Search for the cell housing the specified text and yield its (x, y) center coordinate. 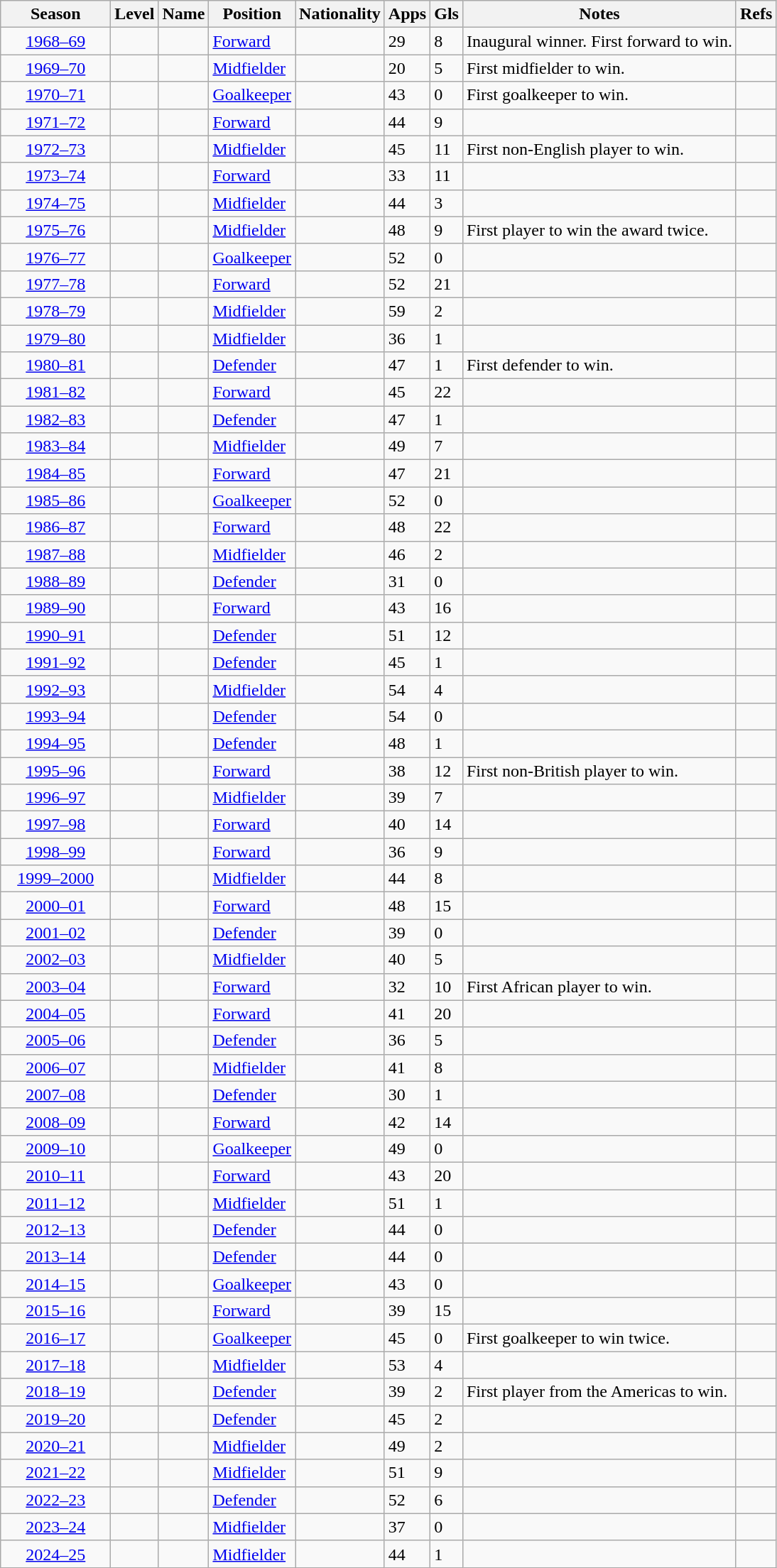
2017–18 (55, 1365)
33 (407, 176)
2013–14 (55, 1257)
2011–12 (55, 1203)
1971–72 (55, 122)
First player to win the award twice. (599, 230)
1970–71 (55, 95)
2003–04 (55, 987)
2018–19 (55, 1392)
Nationality (340, 14)
1983–84 (55, 446)
1975–76 (55, 230)
First non-British player to win. (599, 770)
2004–05 (55, 1014)
1994–95 (55, 743)
1977–78 (55, 284)
2008–09 (55, 1122)
37 (407, 1527)
1996–97 (55, 798)
1969–70 (55, 68)
2023–24 (55, 1527)
1981–82 (55, 393)
1992–93 (55, 689)
First midfielder to win. (599, 68)
2014–15 (55, 1284)
2007–08 (55, 1095)
2000–01 (55, 906)
2010–11 (55, 1175)
Level (135, 14)
First defender to win. (599, 366)
1978–79 (55, 311)
2020–21 (55, 1446)
31 (407, 581)
10 (447, 987)
46 (407, 554)
Apps (407, 14)
2015–16 (55, 1311)
2016–17 (55, 1338)
1987–88 (55, 554)
59 (407, 311)
First player from the Americas to win. (599, 1392)
30 (407, 1095)
Season (55, 14)
1974–75 (55, 203)
First goalkeeper to win twice. (599, 1338)
1972–73 (55, 149)
1988–89 (55, 581)
First goalkeeper to win. (599, 95)
1976–77 (55, 257)
2024–25 (55, 1554)
1984–85 (55, 473)
2006–07 (55, 1068)
2019–20 (55, 1419)
1986–87 (55, 527)
1982–83 (55, 420)
2021–22 (55, 1473)
2005–06 (55, 1041)
Refs (756, 14)
3 (447, 203)
1985–86 (55, 500)
1973–74 (55, 176)
29 (407, 41)
2002–03 (55, 960)
First non-English player to win. (599, 149)
2009–10 (55, 1148)
1999–2000 (55, 879)
53 (407, 1365)
Position (252, 14)
2012–13 (55, 1230)
1989–90 (55, 608)
2001–02 (55, 933)
1990–91 (55, 635)
38 (407, 770)
1980–81 (55, 366)
2022–23 (55, 1500)
Notes (599, 14)
1993–94 (55, 716)
Name (183, 14)
Inaugural winner. First forward to win. (599, 41)
1995–96 (55, 770)
First African player to win. (599, 987)
32 (407, 987)
1968–69 (55, 41)
1998–99 (55, 852)
1991–92 (55, 662)
16 (447, 608)
Gls (447, 14)
1997–98 (55, 825)
42 (407, 1122)
1979–80 (55, 339)
6 (447, 1500)
